Pinpoint the cell where the given text exists, returning its (X, Y) midpoint coordinate. 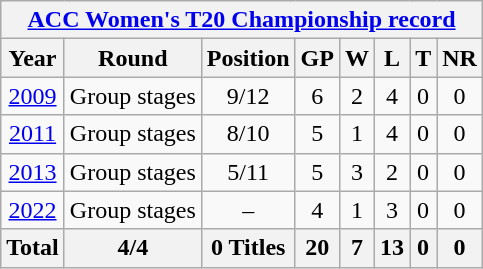
Total (33, 248)
2022 (33, 210)
20 (317, 248)
2013 (33, 172)
T (424, 58)
13 (392, 248)
Position (248, 58)
Year (33, 58)
Round (132, 58)
NR (460, 58)
0 Titles (248, 248)
8/10 (248, 134)
2009 (33, 96)
– (248, 210)
2011 (33, 134)
4/4 (132, 248)
L (392, 58)
6 (317, 96)
7 (356, 248)
W (356, 58)
9/12 (248, 96)
ACC Women's T20 Championship record (242, 20)
5/11 (248, 172)
GP (317, 58)
